Extract the (X, Y) coordinate from the center of the cell holding the provided text.  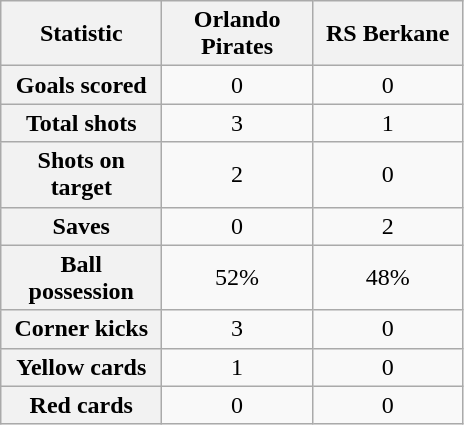
Orlando Pirates (238, 34)
Saves (82, 226)
RS Berkane (388, 34)
Corner kicks (82, 329)
Shots on target (82, 174)
48% (388, 278)
52% (238, 278)
Ball possession (82, 278)
Yellow cards (82, 367)
Total shots (82, 123)
Statistic (82, 34)
Goals scored (82, 85)
Red cards (82, 405)
